Locate the cell with the specified text and output its [X, Y] center coordinate. 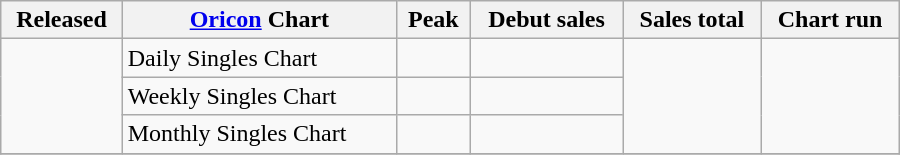
Peak [434, 20]
Debut sales [546, 20]
Daily Singles Chart [259, 58]
Monthly Singles Chart [259, 134]
Oricon Chart [259, 20]
Weekly Singles Chart [259, 96]
Sales total [692, 20]
Chart run [830, 20]
Released [62, 20]
